Detect which cell encompasses the target text, then output its (x, y) center coordinate. 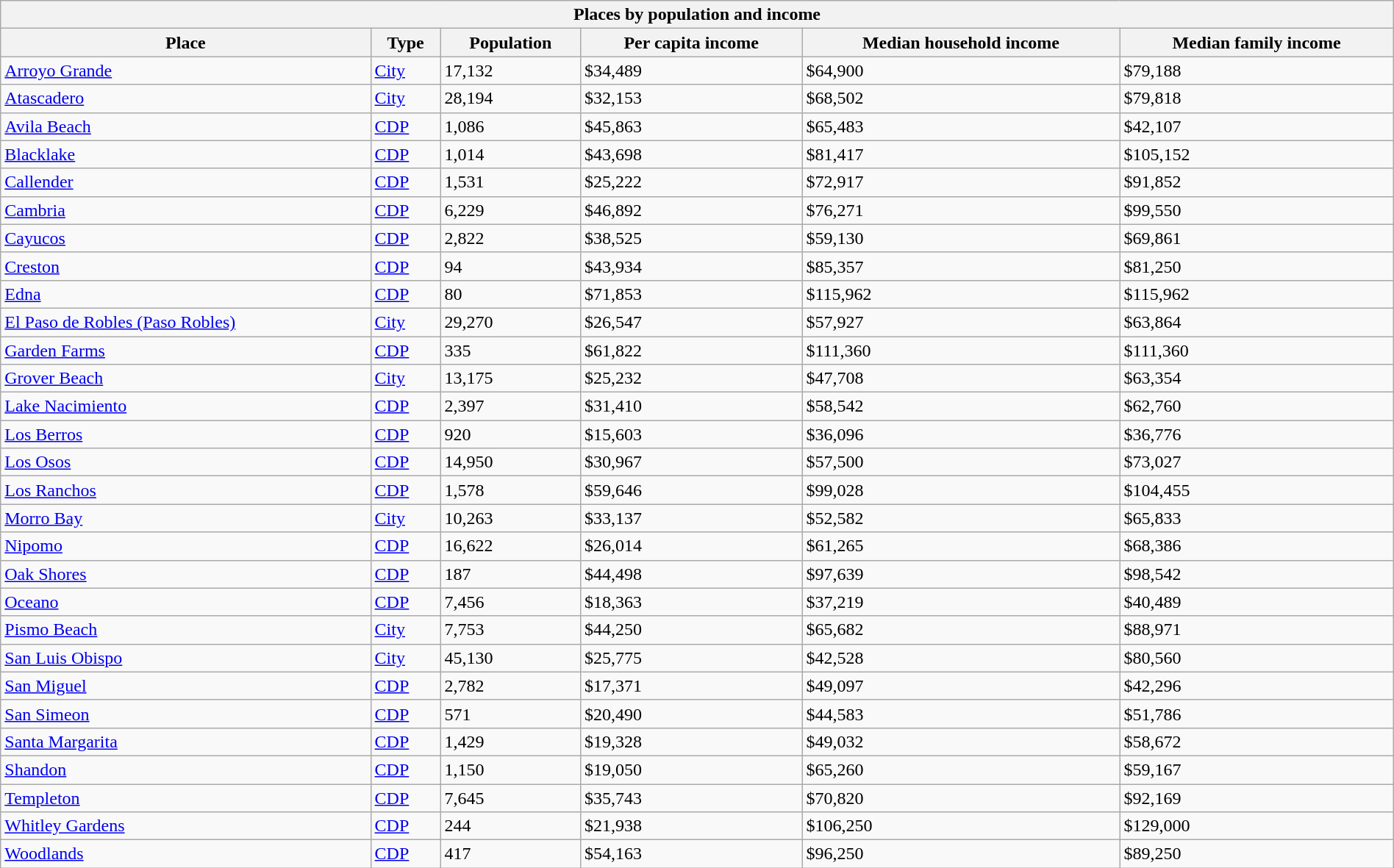
$25,232 (691, 379)
$43,698 (691, 154)
571 (510, 714)
1,531 (510, 182)
$89,250 (1257, 854)
$61,265 (961, 546)
$36,096 (961, 434)
13,175 (510, 379)
16,622 (510, 546)
$58,672 (1257, 742)
28,194 (510, 98)
Santa Margarita (185, 742)
Nipomo (185, 546)
45,130 (510, 658)
$31,410 (691, 406)
Type (406, 43)
$42,528 (961, 658)
Oak Shores (185, 574)
$49,097 (961, 686)
920 (510, 434)
7,456 (510, 602)
1,150 (510, 770)
$36,776 (1257, 434)
1,086 (510, 126)
1,429 (510, 742)
$97,639 (961, 574)
$76,271 (961, 210)
$40,489 (1257, 602)
417 (510, 854)
$38,525 (691, 238)
$51,786 (1257, 714)
Los Osos (185, 462)
Place (185, 43)
$105,152 (1257, 154)
$57,927 (961, 322)
$88,971 (1257, 630)
$19,050 (691, 770)
$104,455 (1257, 490)
$57,500 (961, 462)
$70,820 (961, 797)
$65,483 (961, 126)
$68,502 (961, 98)
$44,498 (691, 574)
$129,000 (1257, 826)
2,397 (510, 406)
San Luis Obispo (185, 658)
$26,547 (691, 322)
7,753 (510, 630)
Woodlands (185, 854)
$73,027 (1257, 462)
$99,550 (1257, 210)
$72,917 (961, 182)
94 (510, 266)
San Miguel (185, 686)
Whitley Gardens (185, 826)
10,263 (510, 518)
7,645 (510, 797)
$64,900 (961, 71)
$42,107 (1257, 126)
2,822 (510, 238)
$71,853 (691, 294)
244 (510, 826)
Callender (185, 182)
$99,028 (961, 490)
$33,137 (691, 518)
$81,250 (1257, 266)
6,229 (510, 210)
Cambria (185, 210)
Cayucos (185, 238)
Population (510, 43)
$61,822 (691, 351)
335 (510, 351)
80 (510, 294)
$85,357 (961, 266)
$79,188 (1257, 71)
Atascadero (185, 98)
$17,371 (691, 686)
$20,490 (691, 714)
El Paso de Robles (Paso Robles) (185, 322)
$30,967 (691, 462)
Blacklake (185, 154)
$35,743 (691, 797)
Garden Farms (185, 351)
Oceano (185, 602)
$44,250 (691, 630)
1,014 (510, 154)
$65,833 (1257, 518)
Shandon (185, 770)
Median household income (961, 43)
$65,682 (961, 630)
$43,934 (691, 266)
Los Berros (185, 434)
Los Ranchos (185, 490)
Median family income (1257, 43)
$106,250 (961, 826)
$92,169 (1257, 797)
2,782 (510, 686)
14,950 (510, 462)
Grover Beach (185, 379)
$49,032 (961, 742)
$45,863 (691, 126)
$65,260 (961, 770)
$63,864 (1257, 322)
$58,542 (961, 406)
Lake Nacimiento (185, 406)
$25,222 (691, 182)
$15,603 (691, 434)
$69,861 (1257, 238)
Per capita income (691, 43)
$46,892 (691, 210)
$68,386 (1257, 546)
$59,646 (691, 490)
Edna (185, 294)
$37,219 (961, 602)
1,578 (510, 490)
$32,153 (691, 98)
$81,417 (961, 154)
$96,250 (961, 854)
$54,163 (691, 854)
Arroyo Grande (185, 71)
187 (510, 574)
Templeton (185, 797)
$42,296 (1257, 686)
$19,328 (691, 742)
$80,560 (1257, 658)
17,132 (510, 71)
Pismo Beach (185, 630)
$59,130 (961, 238)
Creston (185, 266)
Places by population and income (697, 15)
$63,354 (1257, 379)
San Simeon (185, 714)
29,270 (510, 322)
$59,167 (1257, 770)
$91,852 (1257, 182)
$52,582 (961, 518)
$79,818 (1257, 98)
$25,775 (691, 658)
$34,489 (691, 71)
$21,938 (691, 826)
$18,363 (691, 602)
$26,014 (691, 546)
Morro Bay (185, 518)
Avila Beach (185, 126)
$44,583 (961, 714)
$62,760 (1257, 406)
$98,542 (1257, 574)
$47,708 (961, 379)
